Detect which cell encompasses the target text, then output its [x, y] center coordinate. 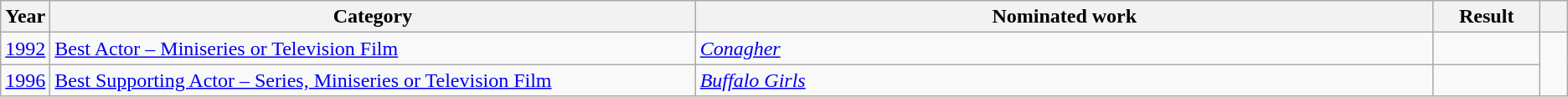
Buffalo Girls [1064, 80]
Category [373, 17]
Nominated work [1064, 17]
Result [1486, 17]
Year [25, 17]
1996 [25, 80]
Best Actor – Miniseries or Television Film [373, 48]
1992 [25, 48]
Conagher [1064, 48]
Best Supporting Actor – Series, Miniseries or Television Film [373, 80]
